Locate the cell with the specified text and output its [x, y] center coordinate. 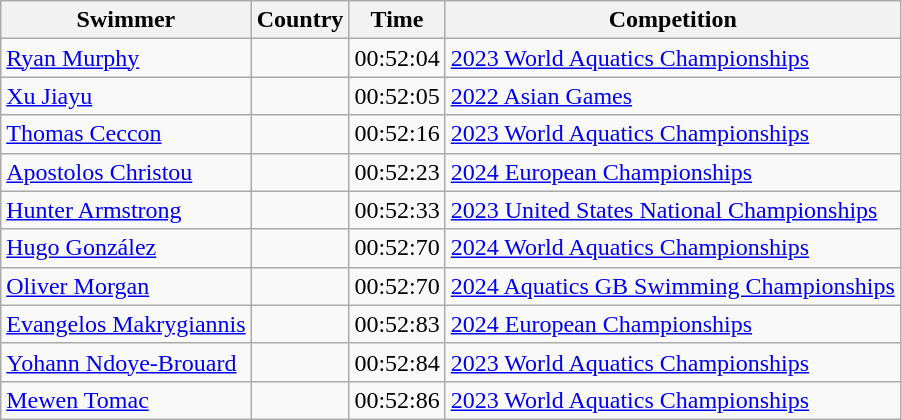
Competition [672, 20]
00:52:33 [397, 210]
Country [300, 20]
Evangelos Makrygiannis [126, 324]
Hunter Armstrong [126, 210]
Xu Jiayu [126, 96]
Hugo González [126, 248]
Mewen Tomac [126, 400]
00:52:83 [397, 324]
00:52:05 [397, 96]
Oliver Morgan [126, 286]
00:52:86 [397, 400]
Time [397, 20]
Ryan Murphy [126, 58]
2024 Aquatics GB Swimming Championships [672, 286]
2023 United States National Championships [672, 210]
Thomas Ceccon [126, 134]
Yohann Ndoye-Brouard [126, 362]
2022 Asian Games [672, 96]
Swimmer [126, 20]
00:52:04 [397, 58]
Apostolos Christou [126, 172]
00:52:16 [397, 134]
00:52:23 [397, 172]
00:52:84 [397, 362]
2024 World Aquatics Championships [672, 248]
